Locate the cell with the specified text and output its [x, y] center coordinate. 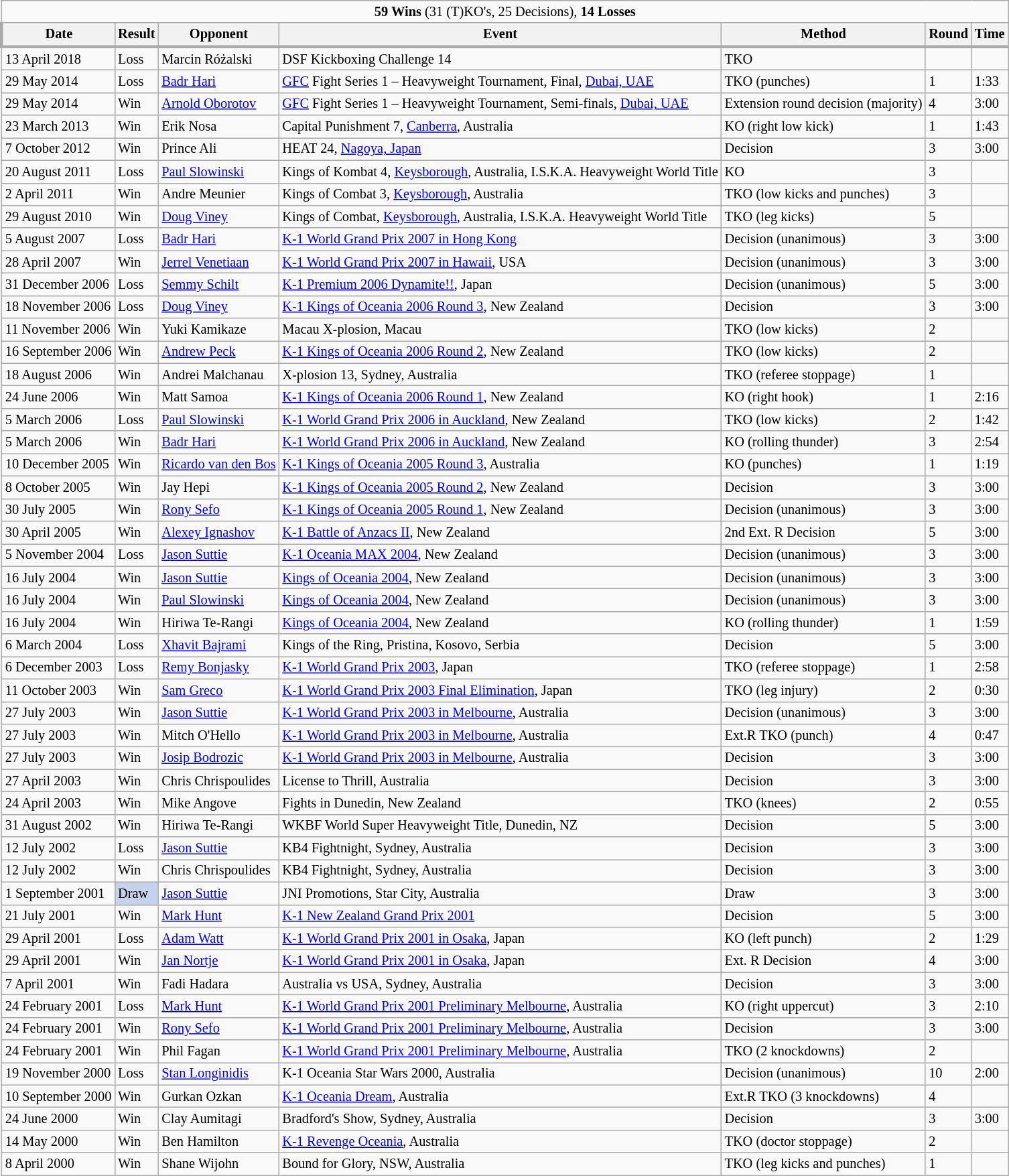
6 December 2003 [58, 668]
Round [949, 35]
0:30 [990, 690]
Ben Hamilton [218, 1142]
5 November 2004 [58, 556]
Josip Bodrozic [218, 758]
TKO (leg kicks and punches) [824, 1164]
1:19 [990, 465]
JNI Promotions, Star City, Australia [500, 893]
Fadi Hadara [218, 984]
K-1 World Grand Prix 2003 Final Elimination, Japan [500, 690]
Clay Aumitagi [218, 1119]
6 March 2004 [58, 645]
K-1 Kings of Oceania 2006 Round 1, New Zealand [500, 397]
21 July 2001 [58, 916]
31 December 2006 [58, 285]
24 April 2003 [58, 803]
Ext.R TKO (3 knockdowns) [824, 1096]
K-1 Kings of Oceania 2006 Round 2, New Zealand [500, 352]
Method [824, 35]
14 May 2000 [58, 1142]
Kings of Combat 3, Keysborough, Australia [500, 194]
TKO (punches) [824, 82]
23 March 2013 [58, 127]
1 September 2001 [58, 893]
K-1 World Grand Prix 2007 in Hong Kong [500, 239]
Extension round decision (majority) [824, 104]
License to Thrill, Australia [500, 781]
Macau X-plosion, Macau [500, 330]
1:33 [990, 82]
GFC Fight Series 1 – Heavyweight Tournament, Semi-finals, Dubai, UAE [500, 104]
19 November 2000 [58, 1074]
Andrew Peck [218, 352]
1:43 [990, 127]
K-1 Revenge Oceania, Australia [500, 1142]
K-1 New Zealand Grand Prix 2001 [500, 916]
Capital Punishment 7, Canberra, Australia [500, 127]
0:55 [990, 803]
2:58 [990, 668]
27 April 2003 [58, 781]
Arnold Oborotov [218, 104]
KO [824, 172]
5 August 2007 [58, 239]
2 April 2011 [58, 194]
Sam Greco [218, 690]
Ext. R Decision [824, 961]
Jan Nortje [218, 961]
KO (punches) [824, 465]
Kings of the Ring, Pristina, Kosovo, Serbia [500, 645]
Alexey Ignashov [218, 533]
TKO (knees) [824, 803]
KO (right uppercut) [824, 1006]
7 April 2001 [58, 984]
KO (right low kick) [824, 127]
11 November 2006 [58, 330]
K-1 Kings of Oceania 2005 Round 3, Australia [500, 465]
TKO (leg injury) [824, 690]
GFC Fight Series 1 – Heavyweight Tournament, Final, Dubai, UAE [500, 82]
2:16 [990, 397]
TKO (doctor stoppage) [824, 1142]
Kings of Combat, Keysborough, Australia, I.S.K.A. Heavyweight World Title [500, 217]
Erik Nosa [218, 127]
KO (right hook) [824, 397]
Semmy Schilt [218, 285]
2nd Ext. R Decision [824, 533]
18 August 2006 [58, 375]
Yuki Kamikaze [218, 330]
Andrei Malchanau [218, 375]
K-1 Kings of Oceania 2006 Round 3, New Zealand [500, 307]
2:10 [990, 1006]
TKO [824, 59]
Xhavit Bajrami [218, 645]
Bradford's Show, Sydney, Australia [500, 1119]
Jerrel Venetiaan [218, 262]
0:47 [990, 736]
K-1 Oceania MAX 2004, New Zealand [500, 556]
K-1 Kings of Oceania 2005 Round 1, New Zealand [500, 510]
7 October 2012 [58, 149]
K-1 World Grand Prix 2003, Japan [500, 668]
HEAT 24, Nagoya, Japan [500, 149]
Australia vs USA, Sydney, Australia [500, 984]
X-plosion 13, Sydney, Australia [500, 375]
Time [990, 35]
1:42 [990, 420]
Date [58, 35]
24 June 2000 [58, 1119]
2:54 [990, 442]
TKO (2 knockdowns) [824, 1051]
11 October 2003 [58, 690]
20 August 2011 [58, 172]
K-1 Premium 2006 Dynamite!!, Japan [500, 285]
18 November 2006 [58, 307]
Opponent [218, 35]
Mike Angove [218, 803]
K-1 Oceania Star Wars 2000, Australia [500, 1074]
16 September 2006 [58, 352]
1:29 [990, 939]
59 Wins (31 (T)KO's, 25 Decisions), 14 Losses [505, 12]
30 April 2005 [58, 533]
WKBF World Super Heavyweight Title, Dunedin, NZ [500, 826]
Ricardo van den Bos [218, 465]
Fights in Dunedin, New Zealand [500, 803]
Stan Longinidis [218, 1074]
10 December 2005 [58, 465]
K-1 Kings of Oceania 2005 Round 2, New Zealand [500, 488]
10 [949, 1074]
13 April 2018 [58, 59]
Result [137, 35]
Phil Fagan [218, 1051]
Kings of Kombat 4, Keysborough, Australia, I.S.K.A. Heavyweight World Title [500, 172]
Prince Ali [218, 149]
Event [500, 35]
TKO (leg kicks) [824, 217]
Shane Wijohn [218, 1164]
Remy Bonjasky [218, 668]
29 August 2010 [58, 217]
Marcin Różalski [218, 59]
Mitch O'Hello [218, 736]
31 August 2002 [58, 826]
Adam Watt [218, 939]
K-1 World Grand Prix 2007 in Hawaii, USA [500, 262]
2:00 [990, 1074]
Jay Hepi [218, 488]
Gurkan Ozkan [218, 1096]
28 April 2007 [58, 262]
30 July 2005 [58, 510]
TKO (low kicks and punches) [824, 194]
Andre Meunier [218, 194]
1:59 [990, 623]
K-1 Battle of Anzacs II, New Zealand [500, 533]
DSF Kickboxing Challenge 14 [500, 59]
Bound for Glory, NSW, Australia [500, 1164]
Matt Samoa [218, 397]
8 April 2000 [58, 1164]
24 June 2006 [58, 397]
K-1 Oceania Dream, Australia [500, 1096]
Ext.R TKO (punch) [824, 736]
10 September 2000 [58, 1096]
8 October 2005 [58, 488]
KO (left punch) [824, 939]
